Capture the cell that displays the provided text and extract its [x, y] central coordinate. 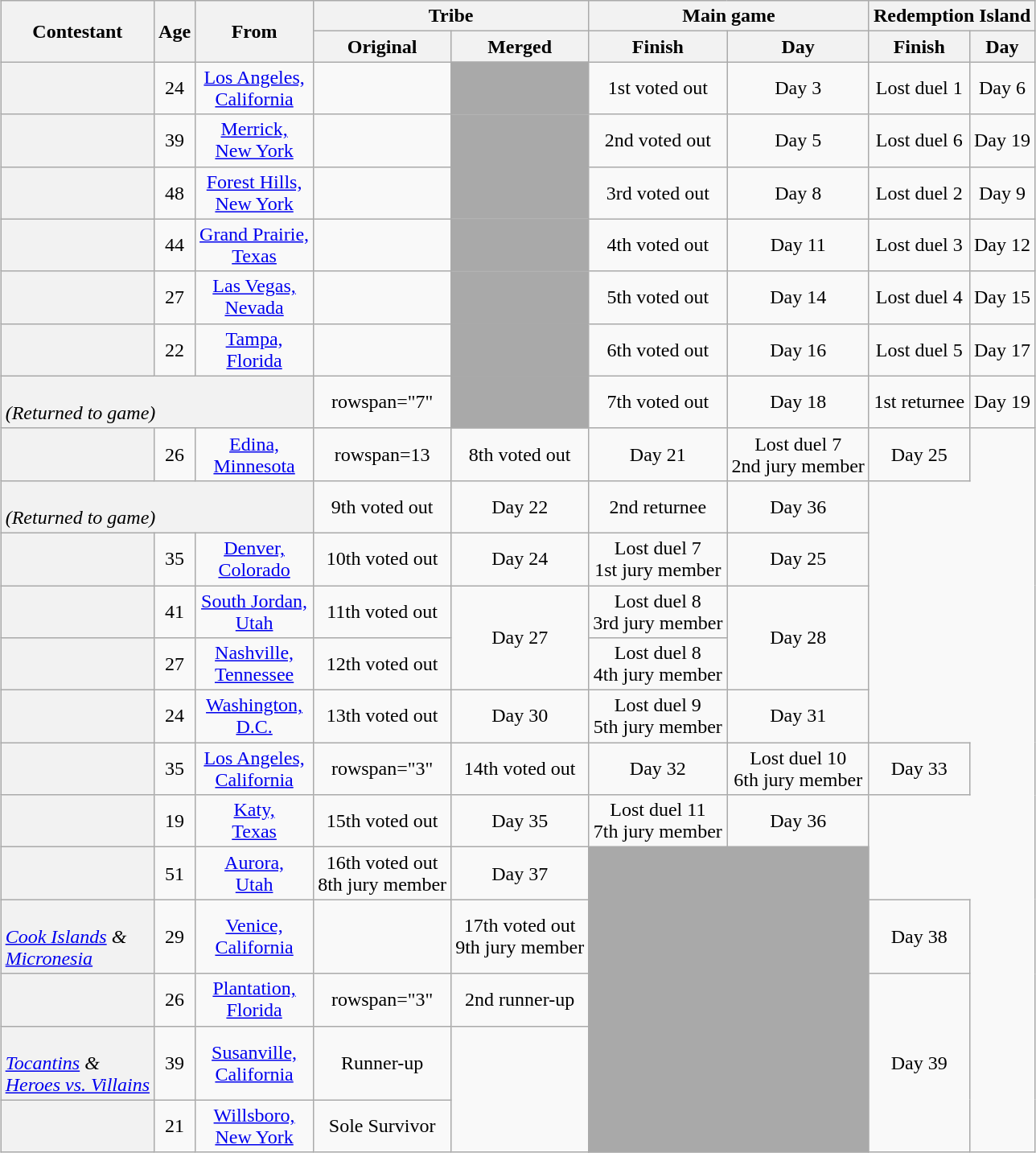
Day 24 [520, 558]
Lost duel 6 [919, 140]
Original [383, 47]
Day 21 [658, 454]
Day 15 [1002, 298]
Lost duel 3 [919, 245]
Lost duel 4 [919, 298]
6th voted out [658, 349]
Day 17 [1002, 349]
Day 16 [798, 349]
Day 27 [520, 638]
8th voted out [520, 454]
Day 18 [798, 402]
Lost duel 1 [919, 89]
Plantation,Florida [254, 999]
Redemption Island [952, 16]
2nd voted out [658, 140]
9th voted out [383, 507]
2nd returnee [658, 507]
Day 9 [1002, 193]
Day 5 [798, 140]
Merged [520, 47]
2nd runner-up [520, 999]
21 [175, 1126]
Lost duel 83rd jury member [658, 612]
1st voted out [658, 89]
41 [175, 612]
Washington,D.C. [254, 716]
Day 14 [798, 298]
Tampa,Florida [254, 349]
Day 37 [520, 874]
Age [175, 31]
48 [175, 193]
Tocantins &Heroes vs. Villains [77, 1063]
South Jordan,Utah [254, 612]
13th voted out [383, 716]
17th voted out9th jury member [520, 937]
4th voted out [658, 245]
19 [175, 821]
22 [175, 349]
Venice,California [254, 937]
Lost duel 72nd jury member [798, 454]
Willsboro,New York [254, 1126]
Lost duel 117th jury member [658, 821]
Merrick,New York [254, 140]
Day 33 [919, 769]
Day 12 [1002, 245]
Day 8 [798, 193]
From [254, 31]
Las Vegas,Nevada [254, 298]
14th voted out [520, 769]
Tribe [451, 16]
Lost duel 2 [919, 193]
Contestant [77, 31]
16th voted out8th jury member [383, 874]
51 [175, 874]
Day 11 [798, 245]
Lost duel 106th jury member [798, 769]
Day 38 [919, 937]
44 [175, 245]
rowspan="7" [383, 402]
Susanville,California [254, 1063]
Day 28 [798, 638]
12th voted out [383, 665]
1st returnee [919, 402]
Day 6 [1002, 89]
Forest Hills,New York [254, 193]
Runner-up [383, 1063]
11th voted out [383, 612]
Day 39 [919, 1063]
Day 22 [520, 507]
Edina,Minnesota [254, 454]
Lost duel 84th jury member [658, 665]
Lost duel 95th jury member [658, 716]
15th voted out [383, 821]
29 [175, 937]
Nashville,Tennessee [254, 665]
Grand Prairie,Texas [254, 245]
Katy,Texas [254, 821]
Lost duel 71st jury member [658, 558]
rowspan=13 [383, 454]
Aurora,Utah [254, 874]
Cook Islands &Micronesia [77, 937]
10th voted out [383, 558]
Day 30 [520, 716]
Lost duel 5 [919, 349]
Sole Survivor [383, 1126]
Day 35 [520, 821]
Day 31 [798, 716]
7th voted out [658, 402]
Main game [729, 16]
Day 3 [798, 89]
3rd voted out [658, 193]
Day 32 [658, 769]
Denver,Colorado [254, 558]
5th voted out [658, 298]
